Scan for the cell matching the given text and deliver its [X, Y] coordinate at center. 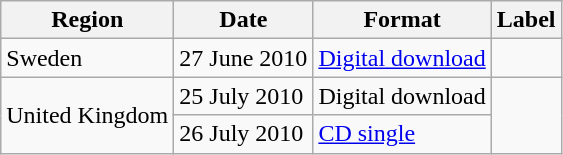
Region [88, 20]
26 July 2010 [244, 134]
27 June 2010 [244, 58]
Format [402, 20]
25 July 2010 [244, 96]
CD single [402, 134]
Label [526, 20]
United Kingdom [88, 115]
Date [244, 20]
Sweden [88, 58]
